Pinpoint the cell where the given text exists, returning its (x, y) midpoint coordinate. 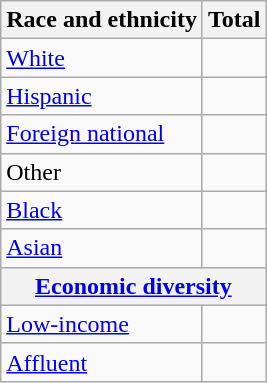
Black (102, 210)
Race and ethnicity (102, 20)
Asian (102, 248)
Total (234, 20)
Hispanic (102, 96)
Foreign national (102, 134)
Low-income (102, 324)
Other (102, 172)
White (102, 58)
Affluent (102, 362)
Economic diversity (134, 286)
